Return the [x, y] coordinate for the center point of the cell that contains the specified text.  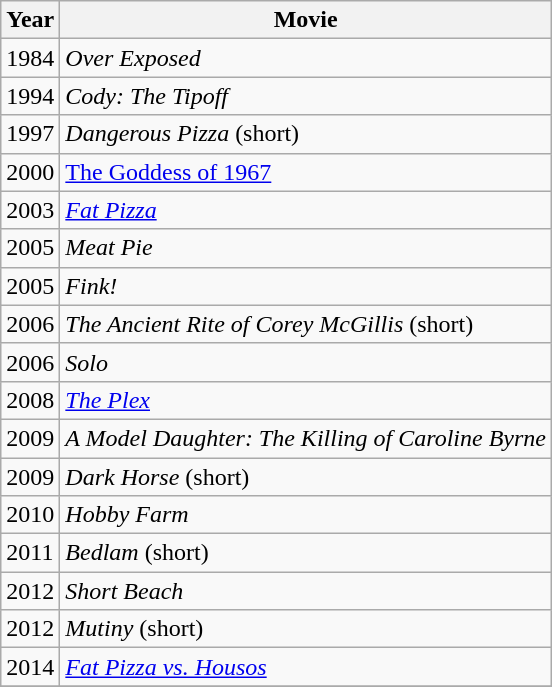
Meat Pie [306, 248]
Hobby Farm [306, 515]
The Ancient Rite of Corey McGillis (short) [306, 324]
Short Beach [306, 591]
2011 [30, 553]
Year [30, 20]
2008 [30, 400]
2000 [30, 172]
Dangerous Pizza (short) [306, 134]
The Plex [306, 400]
The Goddess of 1967 [306, 172]
Dark Horse (short) [306, 477]
1997 [30, 134]
A Model Daughter: The Killing of Caroline Byrne [306, 438]
Fat Pizza [306, 210]
Cody: The Tipoff [306, 96]
Movie [306, 20]
2010 [30, 515]
Fink! [306, 286]
Solo [306, 362]
Mutiny (short) [306, 629]
Over Exposed [306, 58]
2003 [30, 210]
2014 [30, 667]
1984 [30, 58]
Bedlam (short) [306, 553]
Fat Pizza vs. Housos [306, 667]
1994 [30, 96]
